Provide the (X, Y) coordinate of the cell's center where the given text is located.  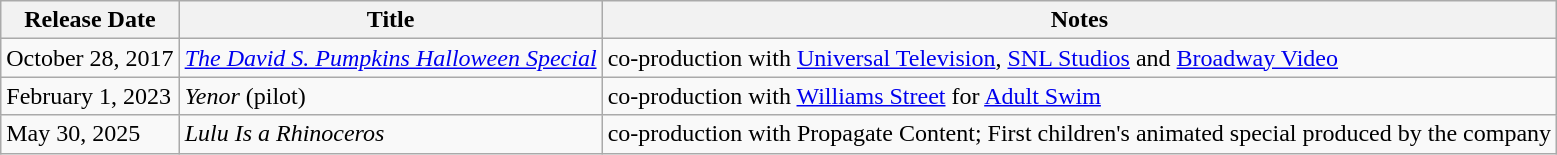
Notes (1079, 20)
October 28, 2017 (90, 58)
Release Date (90, 20)
co-production with Williams Street for Adult Swim (1079, 96)
co-production with Universal Television, SNL Studios and Broadway Video (1079, 58)
February 1, 2023 (90, 96)
co-production with Propagate Content; First children's animated special produced by the company (1079, 134)
Title (390, 20)
The David S. Pumpkins Halloween Special (390, 58)
Lulu Is a Rhinoceros (390, 134)
May 30, 2025 (90, 134)
Yenor (pilot) (390, 96)
